Return the (X, Y) coordinate for the center point of the cell that contains the specified text.  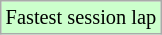
Fastest session lap (81, 17)
